Search for the cell housing the specified text and yield its (x, y) center coordinate. 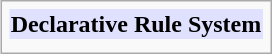
Declarative Rule System (136, 24)
